Detect which cell encompasses the target text, then output its (x, y) center coordinate. 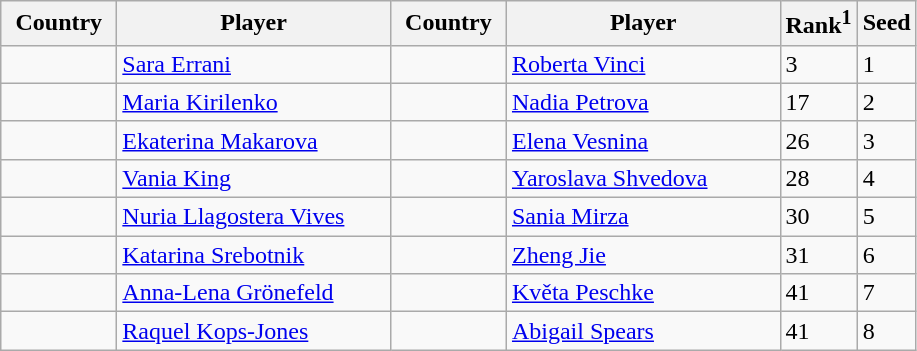
26 (818, 140)
17 (818, 102)
Sania Mirza (643, 217)
Yaroslava Shvedova (643, 178)
Maria Kirilenko (254, 102)
Sara Errani (254, 64)
Rank1 (818, 24)
Anna-Lena Grönefeld (254, 293)
Vania King (254, 178)
5 (886, 217)
Seed (886, 24)
30 (818, 217)
2 (886, 102)
8 (886, 331)
7 (886, 293)
Květa Peschke (643, 293)
Roberta Vinci (643, 64)
Ekaterina Makarova (254, 140)
Raquel Kops-Jones (254, 331)
Elena Vesnina (643, 140)
28 (818, 178)
Katarina Srebotnik (254, 255)
Nadia Petrova (643, 102)
1 (886, 64)
4 (886, 178)
Zheng Jie (643, 255)
6 (886, 255)
Nuria Llagostera Vives (254, 217)
Abigail Spears (643, 331)
31 (818, 255)
